For the text-containing cell, return its midpoint in [X, Y] coordinate format. 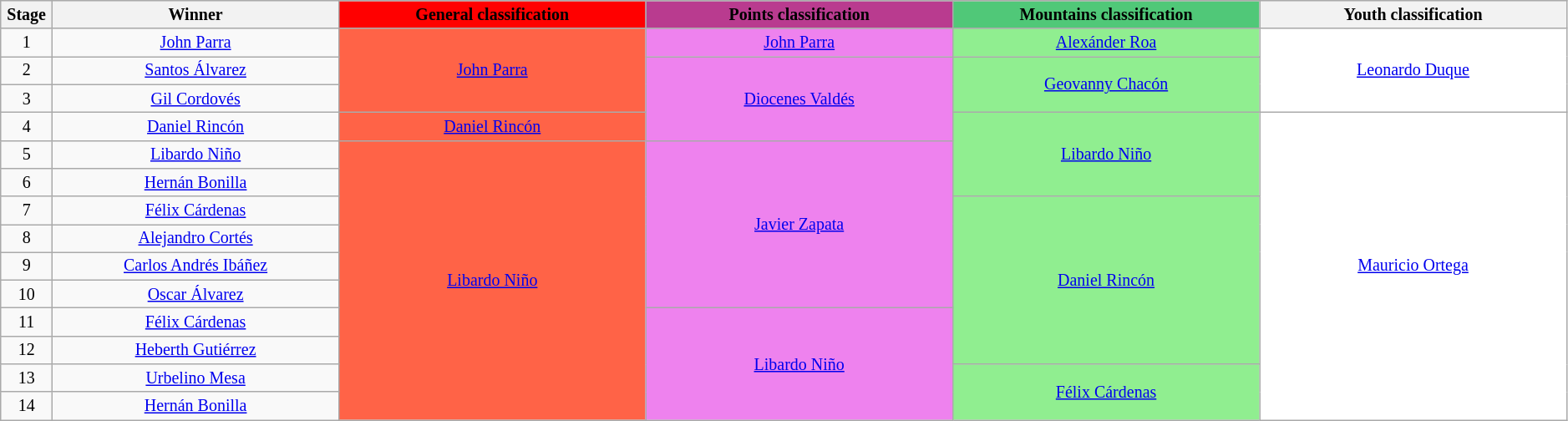
Geovanny Chacón [1106, 85]
7 [27, 210]
Stage [27, 15]
Mauricio Ortega [1413, 266]
Diocenes Valdés [799, 99]
Points classification [799, 15]
5 [27, 154]
Javier Zapata [799, 224]
4 [27, 127]
10 [27, 294]
General classification [493, 15]
14 [27, 406]
Winner [195, 15]
2 [27, 70]
Santos Álvarez [195, 70]
1 [27, 43]
Youth classification [1413, 15]
6 [27, 182]
3 [27, 99]
9 [27, 266]
Heberth Gutiérrez [195, 351]
Urbelino Mesa [195, 378]
11 [27, 322]
13 [27, 378]
Alexánder Roa [1106, 43]
Mountains classification [1106, 15]
Gil Cordovés [195, 99]
Leonardo Duque [1413, 71]
8 [27, 239]
12 [27, 351]
Oscar Álvarez [195, 294]
Carlos Andrés Ibáñez [195, 266]
Alejandro Cortés [195, 239]
